For the text-containing cell, return its midpoint in (X, Y) coordinate format. 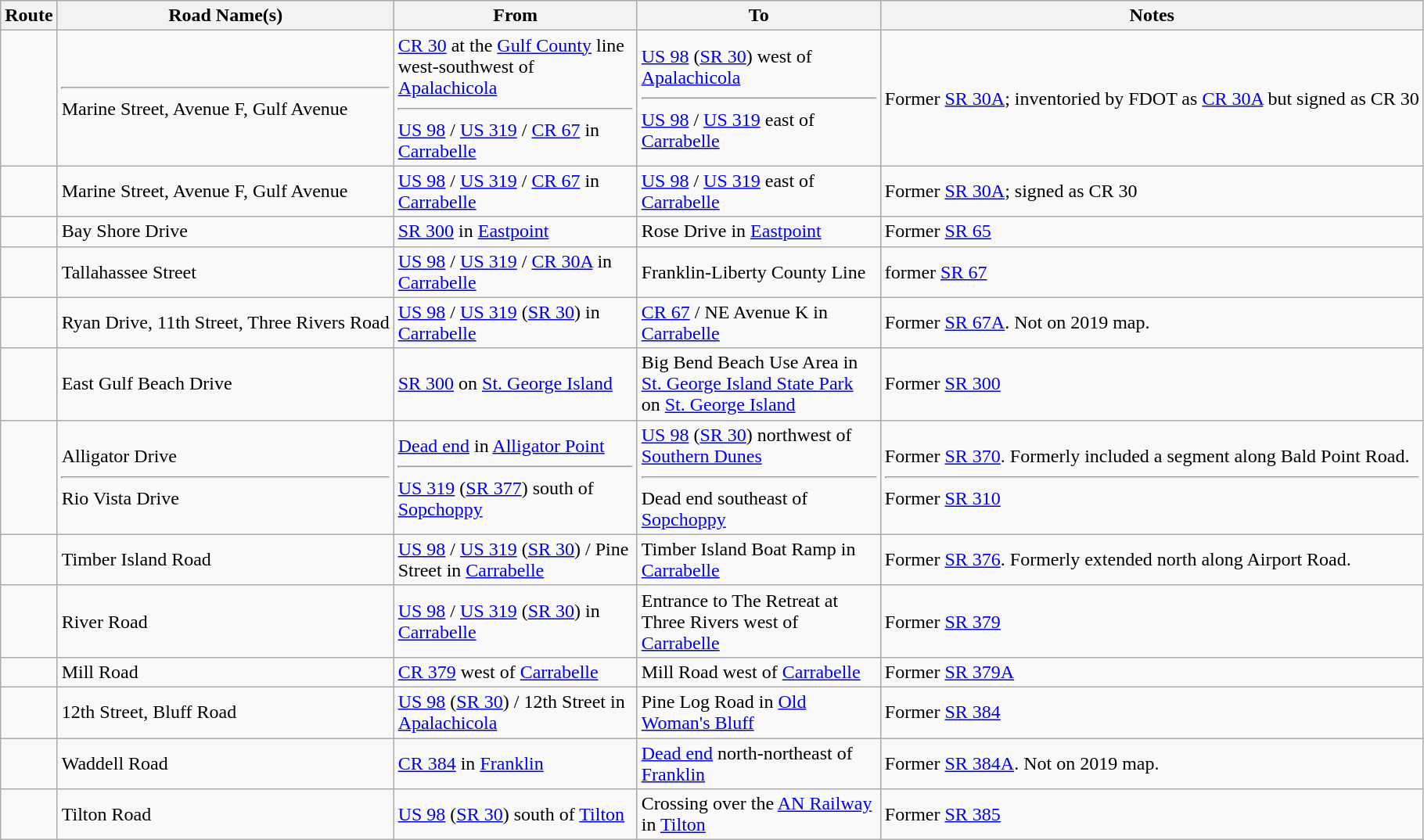
Former SR 384 (1152, 712)
Mill Road west of Carrabelle (759, 672)
US 98 (SR 30) south of Tilton (515, 815)
Former SR 379 (1152, 621)
CR 379 west of Carrabelle (515, 672)
Pine Log Road in Old Woman's Bluff (759, 712)
SR 300 on St. George Island (515, 384)
Former SR 385 (1152, 815)
River Road (225, 621)
US 98 / US 319 east of Carrabelle (759, 191)
Dead end in Alligator PointUS 319 (SR 377) south of Sopchoppy (515, 477)
Former SR 376. Formerly extended north along Airport Road. (1152, 560)
From (515, 16)
Alligator DriveRio Vista Drive (225, 477)
Route (29, 16)
Tallahassee Street (225, 272)
former SR 67 (1152, 272)
To (759, 16)
US 98 (SR 30) northwest of Southern DunesDead end southeast of Sopchoppy (759, 477)
Former SR 30A; inventoried by FDOT as CR 30A but signed as CR 30 (1152, 99)
Franklin-Liberty County Line (759, 272)
US 98 (SR 30) west of ApalachicolaUS 98 / US 319 east of Carrabelle (759, 99)
Former SR 384A. Not on 2019 map. (1152, 763)
Timber Island Road (225, 560)
US 98 / US 319 / CR 67 in Carrabelle (515, 191)
CR 384 in Franklin (515, 763)
US 98 (SR 30) / 12th Street in Apalachicola (515, 712)
12th Street, Bluff Road (225, 712)
CR 30 at the Gulf County line west-southwest of ApalachicolaUS 98 / US 319 / CR 67 in Carrabelle (515, 99)
Waddell Road (225, 763)
Former SR 300 (1152, 384)
US 98 / US 319 / CR 30A in Carrabelle (515, 272)
Timber Island Boat Ramp in Carrabelle (759, 560)
Former SR 379A (1152, 672)
Former SR 30A; signed as CR 30 (1152, 191)
CR 67 / NE Avenue K in Carrabelle (759, 322)
Crossing over the AN Railway in Tilton (759, 815)
Tilton Road (225, 815)
Dead end north-northeast of Franklin (759, 763)
Mill Road (225, 672)
US 98 / US 319 (SR 30) / Pine Street in Carrabelle (515, 560)
Former SR 67A. Not on 2019 map. (1152, 322)
East Gulf Beach Drive (225, 384)
Bay Shore Drive (225, 232)
SR 300 in Eastpoint (515, 232)
Former SR 65 (1152, 232)
Entrance to The Retreat at Three Rivers west of Carrabelle (759, 621)
Road Name(s) (225, 16)
Ryan Drive, 11th Street, Three Rivers Road (225, 322)
Big Bend Beach Use Area in St. George Island State Park on St. George Island (759, 384)
Former SR 370. Formerly included a segment along Bald Point Road.Former SR 310 (1152, 477)
Notes (1152, 16)
Rose Drive in Eastpoint (759, 232)
